Return [X, Y] of the center of cell containing provided text 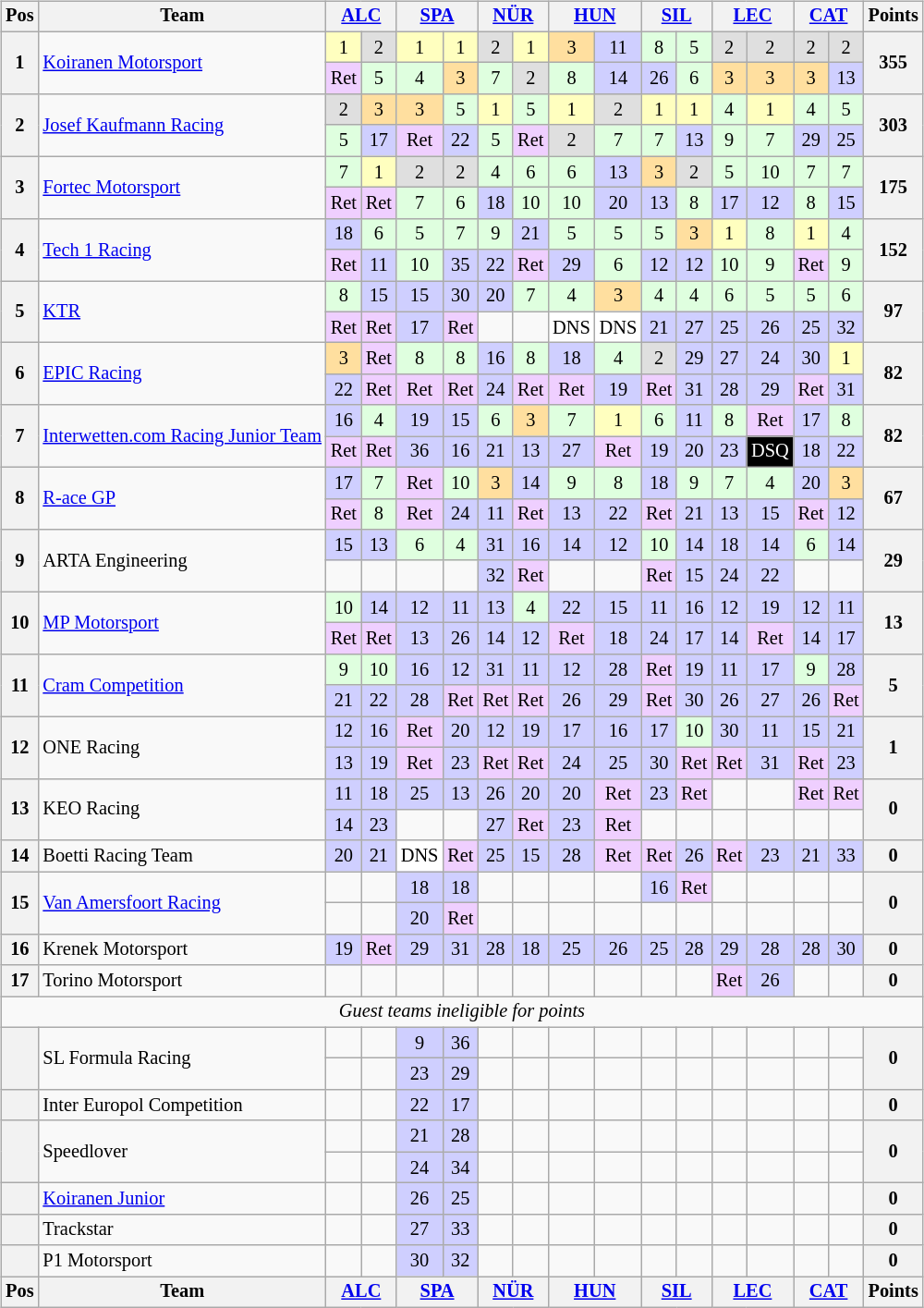
Tech 1 Racing [181, 250]
Boetti Racing Team [181, 856]
35 [460, 265]
Speedlover [181, 1152]
Van Amersfoort Racing [181, 902]
67 [894, 497]
34 [460, 1167]
Trackstar [181, 1229]
Cram Competition [181, 684]
Torino Motorsport [181, 981]
P1 Motorsport [181, 1261]
97 [894, 312]
Guest teams ineligible for points [462, 1012]
Inter Europol Competition [181, 1106]
Interwetten.com Racing Junior Team [181, 436]
355 [894, 63]
EPIC Racing [181, 373]
175 [894, 187]
KTR [181, 312]
KEO Racing [181, 810]
Koiranen Motorsport [181, 63]
Krenek Motorsport [181, 949]
Fortec Motorsport [181, 187]
Josef Kaufmann Racing [181, 126]
303 [894, 126]
152 [894, 250]
SL Formula Racing [181, 1057]
R-ace GP [181, 497]
Koiranen Junior [181, 1199]
MP Motorsport [181, 623]
DSQ [770, 452]
ARTA Engineering [181, 560]
ONE Racing [181, 747]
